Return the (X, Y) coordinate for the center point of the cell that contains the specified text.  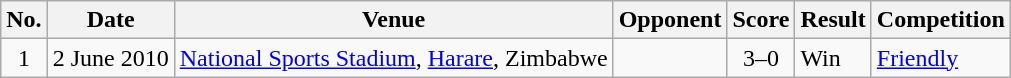
Date (110, 20)
No. (24, 20)
Competition (940, 20)
Friendly (940, 58)
Opponent (670, 20)
Venue (394, 20)
3–0 (761, 58)
Win (833, 58)
Result (833, 20)
1 (24, 58)
National Sports Stadium, Harare, Zimbabwe (394, 58)
2 June 2010 (110, 58)
Score (761, 20)
